Scan for the cell matching the given text and deliver its (x, y) coordinate at center. 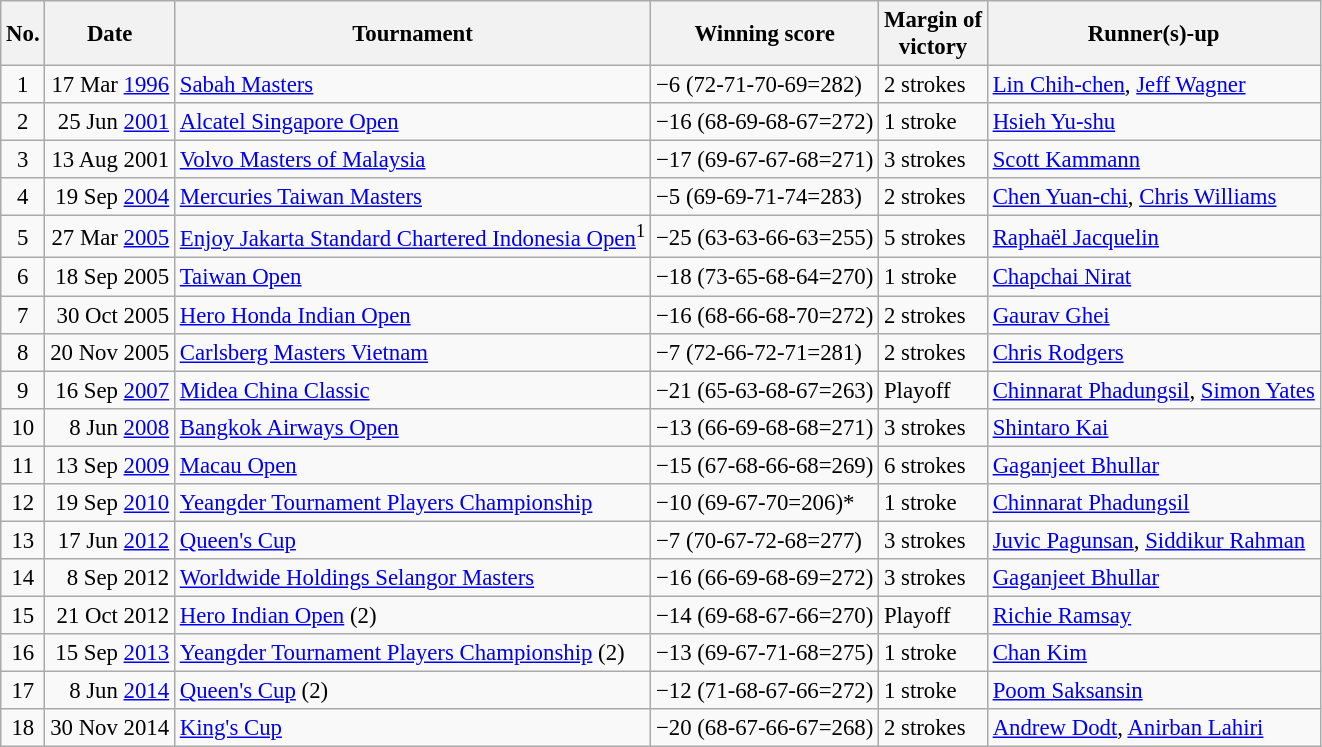
18 (23, 728)
−20 (68-67-66-67=268) (765, 728)
Chen Yuan-chi, Chris Williams (1154, 197)
Macau Open (412, 465)
−16 (68-66-68-70=272) (765, 315)
Winning score (765, 34)
−7 (70-67-72-68=277) (765, 540)
Poom Saksansin (1154, 691)
Shintaro Kai (1154, 427)
30 Oct 2005 (110, 315)
2 (23, 122)
Worldwide Holdings Selangor Masters (412, 578)
10 (23, 427)
−13 (69-67-71-68=275) (765, 653)
−13 (66-69-68-68=271) (765, 427)
27 Mar 2005 (110, 237)
−12 (71-68-67-66=272) (765, 691)
11 (23, 465)
4 (23, 197)
Tournament (412, 34)
7 (23, 315)
−18 (73-65-68-64=270) (765, 277)
Richie Ramsay (1154, 615)
Volvo Masters of Malaysia (412, 160)
8 Jun 2014 (110, 691)
6 strokes (934, 465)
Chan Kim (1154, 653)
Sabah Masters (412, 85)
Scott Kammann (1154, 160)
17 (23, 691)
Margin ofvictory (934, 34)
21 Oct 2012 (110, 615)
13 Aug 2001 (110, 160)
17 Mar 1996 (110, 85)
8 (23, 352)
Lin Chih-chen, Jeff Wagner (1154, 85)
Chinnarat Phadungsil (1154, 503)
Carlsberg Masters Vietnam (412, 352)
14 (23, 578)
15 Sep 2013 (110, 653)
−16 (66-69-68-69=272) (765, 578)
Hero Honda Indian Open (412, 315)
6 (23, 277)
19 Sep 2010 (110, 503)
13 Sep 2009 (110, 465)
3 (23, 160)
Chris Rodgers (1154, 352)
8 Jun 2008 (110, 427)
13 (23, 540)
Raphaël Jacquelin (1154, 237)
Bangkok Airways Open (412, 427)
Taiwan Open (412, 277)
No. (23, 34)
Alcatel Singapore Open (412, 122)
12 (23, 503)
Hero Indian Open (2) (412, 615)
16 (23, 653)
−16 (68-69-68-67=272) (765, 122)
Andrew Dodt, Anirban Lahiri (1154, 728)
18 Sep 2005 (110, 277)
−6 (72-71-70-69=282) (765, 85)
Midea China Classic (412, 390)
9 (23, 390)
−10 (69-67-70=206)* (765, 503)
Mercuries Taiwan Masters (412, 197)
Juvic Pagunsan, Siddikur Rahman (1154, 540)
−21 (65-63-68-67=263) (765, 390)
1 (23, 85)
Yeangder Tournament Players Championship (2) (412, 653)
Chapchai Nirat (1154, 277)
19 Sep 2004 (110, 197)
−17 (69-67-67-68=271) (765, 160)
Enjoy Jakarta Standard Chartered Indonesia Open1 (412, 237)
5 (23, 237)
Queen's Cup (412, 540)
25 Jun 2001 (110, 122)
Chinnarat Phadungsil, Simon Yates (1154, 390)
−7 (72-66-72-71=281) (765, 352)
−25 (63-63-66-63=255) (765, 237)
Date (110, 34)
20 Nov 2005 (110, 352)
17 Jun 2012 (110, 540)
15 (23, 615)
−15 (67-68-66-68=269) (765, 465)
Gaurav Ghei (1154, 315)
Queen's Cup (2) (412, 691)
−5 (69-69-71-74=283) (765, 197)
Runner(s)-up (1154, 34)
16 Sep 2007 (110, 390)
5 strokes (934, 237)
8 Sep 2012 (110, 578)
Yeangder Tournament Players Championship (412, 503)
Hsieh Yu-shu (1154, 122)
King's Cup (412, 728)
30 Nov 2014 (110, 728)
−14 (69-68-67-66=270) (765, 615)
